Detect which cell encompasses the target text, then output its [X, Y] center coordinate. 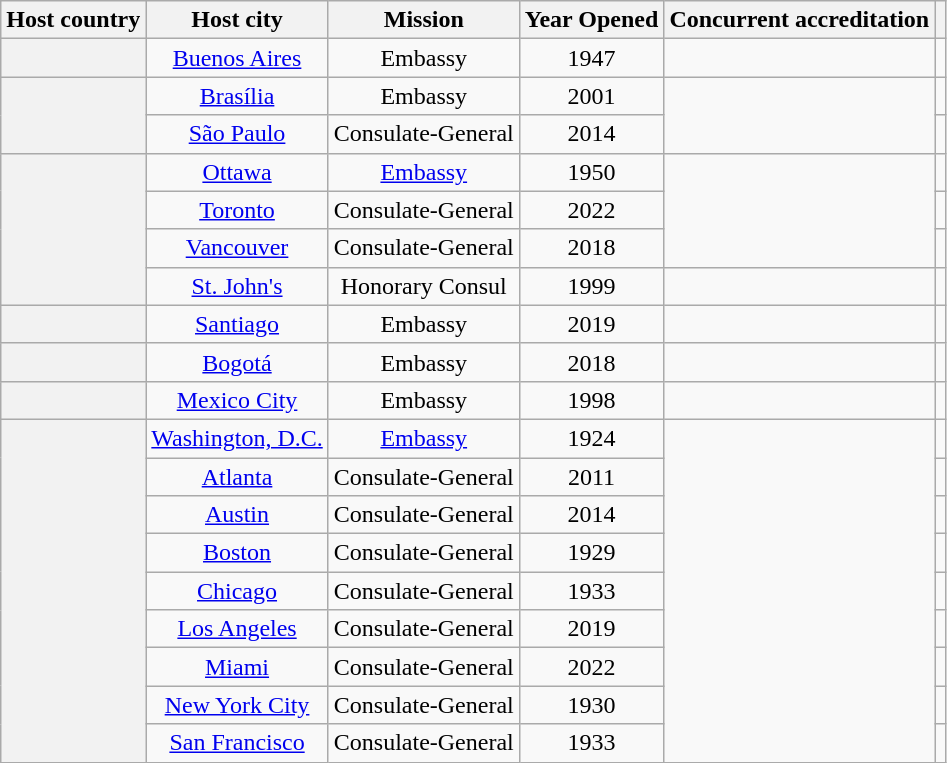
Bogotá [237, 362]
Honorary Consul [424, 286]
Concurrent accreditation [800, 20]
Host country [74, 20]
1998 [592, 400]
São Paulo [237, 134]
St. John's [237, 286]
New York City [237, 705]
1999 [592, 286]
1947 [592, 58]
Chicago [237, 591]
Mexico City [237, 400]
Los Angeles [237, 629]
Boston [237, 553]
2001 [592, 96]
1924 [592, 438]
Mission [424, 20]
1950 [592, 172]
Austin [237, 515]
1930 [592, 705]
Miami [237, 667]
2011 [592, 477]
Atlanta [237, 477]
Brasília [237, 96]
Vancouver [237, 248]
Buenos Aires [237, 58]
Year Opened [592, 20]
Washington, D.C. [237, 438]
Host city [237, 20]
San Francisco [237, 743]
1929 [592, 553]
Toronto [237, 210]
Santiago [237, 324]
Ottawa [237, 172]
